Determine the [X, Y] coordinate at the center of the cell enclosing the given text.  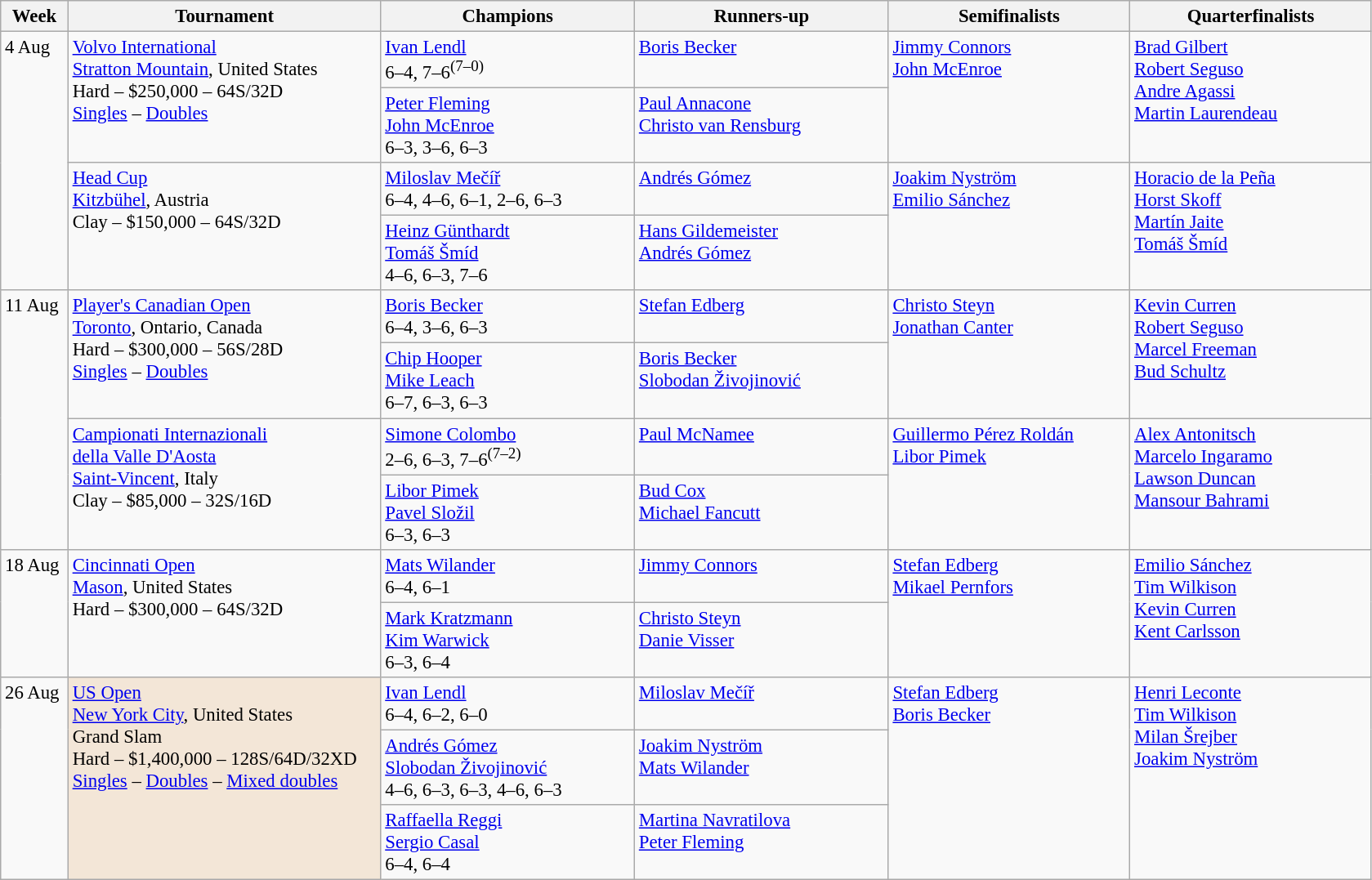
Ivan Lendl6–4, 6–2, 6–0 [508, 704]
Raffaella Reggi Sergio Casal6–4, 6–4 [508, 842]
Tournament [224, 16]
Horacio de la Peña Horst Skoff Martín Jaite Tomáš Šmíd [1251, 226]
Simone Colombo 2–6, 6–3, 7–6(7–2) [508, 446]
Miloslav Mečíř 6–4, 4–6, 6–1, 2–6, 6–3 [508, 190]
Boris Becker [762, 60]
Stefan Edberg Mikael Pernfors [1009, 613]
Quarterfinalists [1251, 16]
Henri Leconte Tim Wilkison Milan Šrejber Joakim Nyström [1251, 779]
US Open New York City, United States Grand Slam Hard – $1,400,000 – 128S/64D/32XD Singles – Doubles – Mixed doubles [224, 779]
Boris Becker 6–4, 3–6, 6–3 [508, 317]
18 Aug [34, 613]
Bud Cox Michael Fancutt [762, 512]
Peter Fleming John McEnroe6–3, 3–6, 6–3 [508, 126]
Semifinalists [1009, 16]
Christo Steyn Jonathan Canter [1009, 355]
Player's Canadian Open Toronto, Ontario, Canada Hard – $300,000 – 56S/28D Singles – Doubles [224, 355]
Paul Annacone Christo van Rensburg [762, 126]
Emilio Sánchez Tim Wilkison Kevin Curren Kent Carlsson [1251, 613]
Boris Becker Slobodan Živojinović [762, 381]
Libor Pimek Pavel Složil 6–3, 6–3 [508, 512]
Jimmy Connors [762, 575]
Stefan Edberg Boris Becker [1009, 779]
Christo Steyn Danie Visser [762, 640]
Miloslav Mečíř [762, 704]
4 Aug [34, 162]
Brad Gilbert Robert Seguso Andre Agassi Martin Laurendeau [1251, 98]
Cincinnati Open Mason, United States Hard – $300,000 – 64S/32D [224, 613]
Champions [508, 16]
Mats Wilander 6–4, 6–1 [508, 575]
Paul McNamee [762, 446]
Andrés Gómez [762, 190]
11 Aug [34, 420]
Week [34, 16]
Ivan Lendl6–4, 7–6(7–0) [508, 60]
Runners-up [762, 16]
Jimmy Connors John McEnroe [1009, 98]
Campionati Internazionali della Valle D'Aosta Saint-Vincent, Italy Clay – $85,000 – 32S/16D [224, 484]
Hans Gildemeister Andrés Gómez [762, 253]
Alex Antonitsch Marcelo Ingaramo Lawson Duncan Mansour Bahrami [1251, 484]
Joakim Nyström Emilio Sánchez [1009, 226]
Head Cup Kitzbühel, Austria Clay – $150,000 – 64S/32D [224, 226]
Chip Hooper Mike Leach 6–7, 6–3, 6–3 [508, 381]
Heinz Günthardt Tomáš Šmíd 4–6, 6–3, 7–6 [508, 253]
Mark Kratzmann Kim Warwick 6–3, 6–4 [508, 640]
Joakim Nyström Mats Wilander [762, 767]
Martina Navratilova Peter Fleming [762, 842]
Volvo International Stratton Mountain, United States Hard – $250,000 – 64S/32D Singles – Doubles [224, 98]
Kevin Curren Robert Seguso Marcel Freeman Bud Schultz [1251, 355]
Andrés Gómez Slobodan Živojinović4–6, 6–3, 6–3, 4–6, 6–3 [508, 767]
Stefan Edberg [762, 317]
26 Aug [34, 779]
Guillermo Pérez Roldán Libor Pimek [1009, 484]
